Locate the cell with the specified text and output its (X, Y) center coordinate. 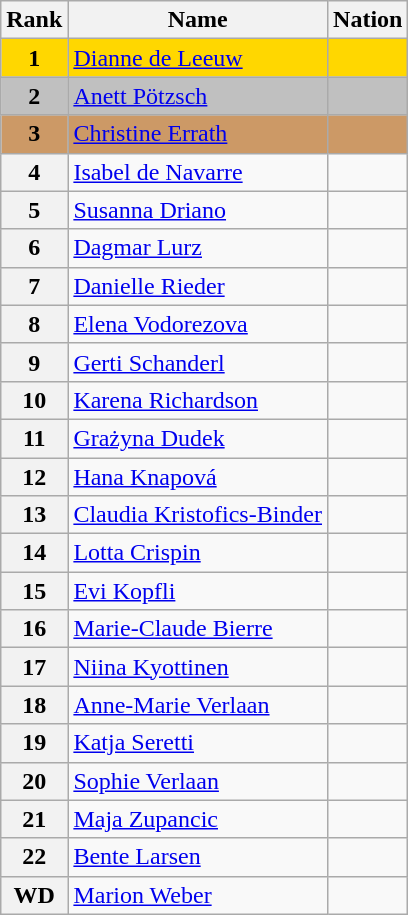
5 (34, 210)
15 (34, 591)
1 (34, 58)
Marion Weber (198, 895)
Evi Kopfli (198, 591)
Rank (34, 20)
Niina Kyottinen (198, 667)
Lotta Crispin (198, 553)
Christine Errath (198, 134)
13 (34, 515)
Hana Knapová (198, 477)
16 (34, 629)
Isabel de Navarre (198, 172)
21 (34, 819)
17 (34, 667)
14 (34, 553)
Maja Zupancic (198, 819)
18 (34, 705)
12 (34, 477)
Katja Seretti (198, 743)
Nation (368, 20)
Anne-Marie Verlaan (198, 705)
6 (34, 248)
Marie-Claude Bierre (198, 629)
Susanna Driano (198, 210)
22 (34, 857)
Claudia Kristofics-Binder (198, 515)
11 (34, 438)
Elena Vodorezova (198, 324)
Karena Richardson (198, 400)
Anett Pötzsch (198, 96)
3 (34, 134)
19 (34, 743)
Bente Larsen (198, 857)
Name (198, 20)
20 (34, 781)
9 (34, 362)
8 (34, 324)
Gerti Schanderl (198, 362)
Danielle Rieder (198, 286)
Dianne de Leeuw (198, 58)
Grażyna Dudek (198, 438)
7 (34, 286)
Sophie Verlaan (198, 781)
4 (34, 172)
2 (34, 96)
WD (34, 895)
10 (34, 400)
Dagmar Lurz (198, 248)
